Scan for the cell matching the given text and deliver its (x, y) coordinate at center. 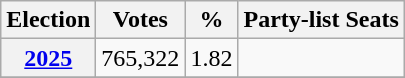
% (212, 20)
765,322 (140, 58)
2025 (48, 58)
1.82 (212, 58)
Votes (140, 20)
Party-list Seats (321, 20)
Election (48, 20)
